Capture the cell that displays the provided text and extract its (x, y) central coordinate. 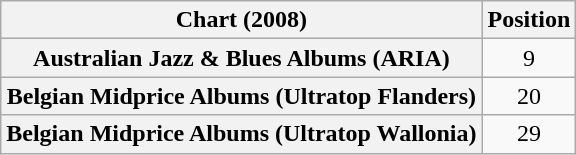
Belgian Midprice Albums (Ultratop Flanders) (242, 96)
Chart (2008) (242, 20)
Belgian Midprice Albums (Ultratop Wallonia) (242, 134)
20 (529, 96)
Australian Jazz & Blues Albums (ARIA) (242, 58)
Position (529, 20)
29 (529, 134)
9 (529, 58)
